For the text-containing cell, return its midpoint in [x, y] coordinate format. 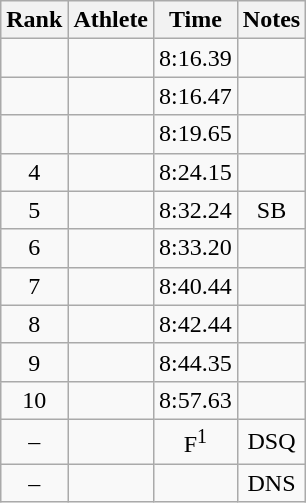
8:32.24 [196, 210]
8:19.65 [196, 134]
8:40.44 [196, 286]
DSQ [271, 442]
8:57.63 [196, 400]
Time [196, 20]
Notes [271, 20]
8:16.47 [196, 96]
8:16.39 [196, 58]
10 [34, 400]
6 [34, 248]
8 [34, 324]
SB [271, 210]
8:42.44 [196, 324]
8:44.35 [196, 362]
7 [34, 286]
8:33.20 [196, 248]
4 [34, 172]
9 [34, 362]
Athlete [111, 20]
F1 [196, 442]
Rank [34, 20]
DNS [271, 483]
5 [34, 210]
8:24.15 [196, 172]
